Identify which cell holds the provided text, then report its (x, y) central coordinate. 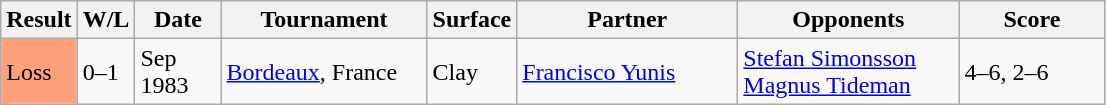
Stefan Simonsson Magnus Tideman (848, 72)
Bordeaux, France (324, 72)
Partner (628, 20)
0–1 (106, 72)
Loss (39, 72)
Opponents (848, 20)
Sep 1983 (178, 72)
4–6, 2–6 (1032, 72)
Date (178, 20)
W/L (106, 20)
Result (39, 20)
Score (1032, 20)
Surface (472, 20)
Clay (472, 72)
Tournament (324, 20)
Francisco Yunis (628, 72)
